Return the [X, Y] coordinate for the center point of the cell that contains the specified text.  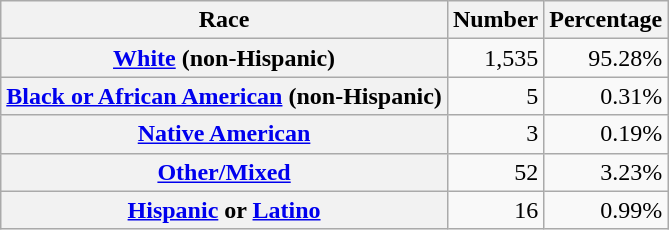
Race [224, 20]
Other/Mixed [224, 172]
Percentage [606, 20]
3 [495, 134]
Black or African American (non-Hispanic) [224, 96]
Native American [224, 134]
Number [495, 20]
White (non-Hispanic) [224, 58]
Hispanic or Latino [224, 210]
5 [495, 96]
3.23% [606, 172]
16 [495, 210]
0.19% [606, 134]
52 [495, 172]
0.31% [606, 96]
0.99% [606, 210]
95.28% [606, 58]
1,535 [495, 58]
